Capture the cell that displays the provided text and extract its [X, Y] central coordinate. 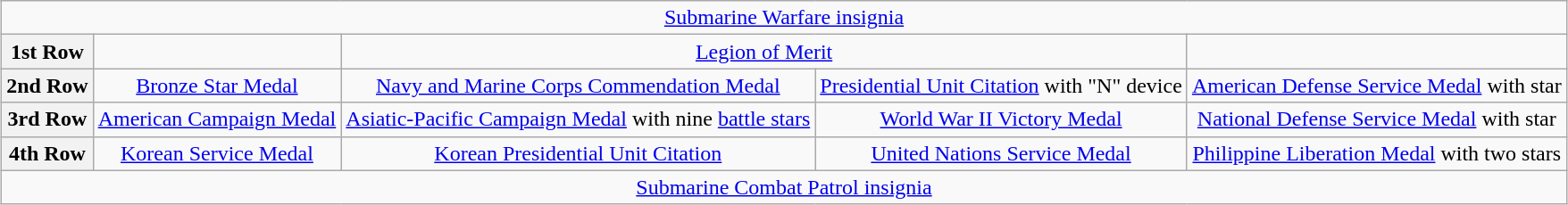
1st Row [47, 52]
World War II Victory Medal [1002, 119]
Asiatic-Pacific Campaign Medal with nine battle stars [579, 119]
Korean Presidential Unit Citation [579, 153]
3rd Row [47, 119]
Bronze Star Medal [217, 86]
Presidential Unit Citation with "N" device [1002, 86]
Submarine Warfare insignia [784, 18]
Submarine Combat Patrol insignia [784, 187]
Korean Service Medal [217, 153]
United Nations Service Medal [1002, 153]
Navy and Marine Corps Commendation Medal [579, 86]
4th Row [47, 153]
American Defense Service Medal with star [1377, 86]
Philippine Liberation Medal with two stars [1377, 153]
National Defense Service Medal with star [1377, 119]
American Campaign Medal [217, 119]
2nd Row [47, 86]
Legion of Merit [764, 52]
